Detect which cell encompasses the target text, then output its [X, Y] center coordinate. 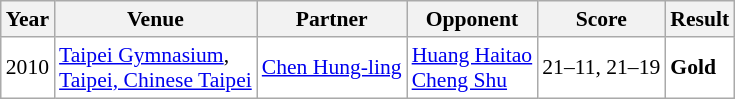
Venue [156, 19]
Opponent [472, 19]
Chen Hung-ling [332, 68]
Gold [700, 68]
Result [700, 19]
Year [28, 19]
Partner [332, 19]
2010 [28, 68]
Taipei Gymnasium,Taipei, Chinese Taipei [156, 68]
Score [601, 19]
Huang Haitao Cheng Shu [472, 68]
21–11, 21–19 [601, 68]
